Pinpoint the cell where the given text exists, returning its [X, Y] midpoint coordinate. 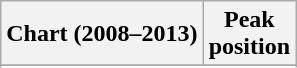
Chart (2008–2013) [102, 34]
Peakposition [249, 34]
